Output the [x, y] coordinate of the center of the cell containing the given text.  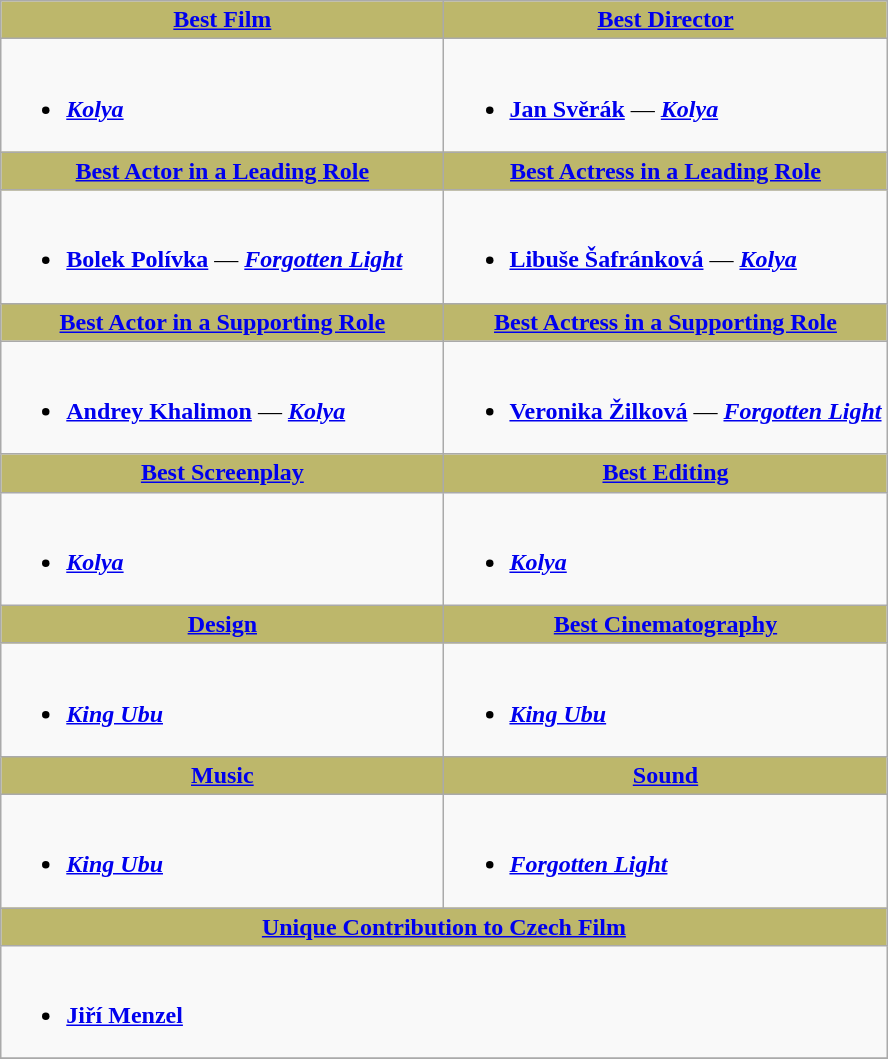
Jan Svěrák — Kolya [666, 96]
Veronika Žilková — Forgotten Light [666, 398]
Best Director [666, 20]
Best Actress in a Supporting Role [666, 322]
Libuše Šafránková — Kolya [666, 246]
Jiří Menzel [444, 1002]
Best Cinematography [666, 624]
Bolek Polívka — Forgotten Light [222, 246]
Best Actor in a Leading Role [222, 171]
Best Actress in a Leading Role [666, 171]
Best Screenplay [222, 473]
Andrey Khalimon — Kolya [222, 398]
Music [222, 775]
Best Editing [666, 473]
Forgotten Light [666, 850]
Unique Contribution to Czech Film [444, 927]
Best Film [222, 20]
Sound [666, 775]
Best Actor in a Supporting Role [222, 322]
Design [222, 624]
